For the text-containing cell, return its midpoint in (X, Y) coordinate format. 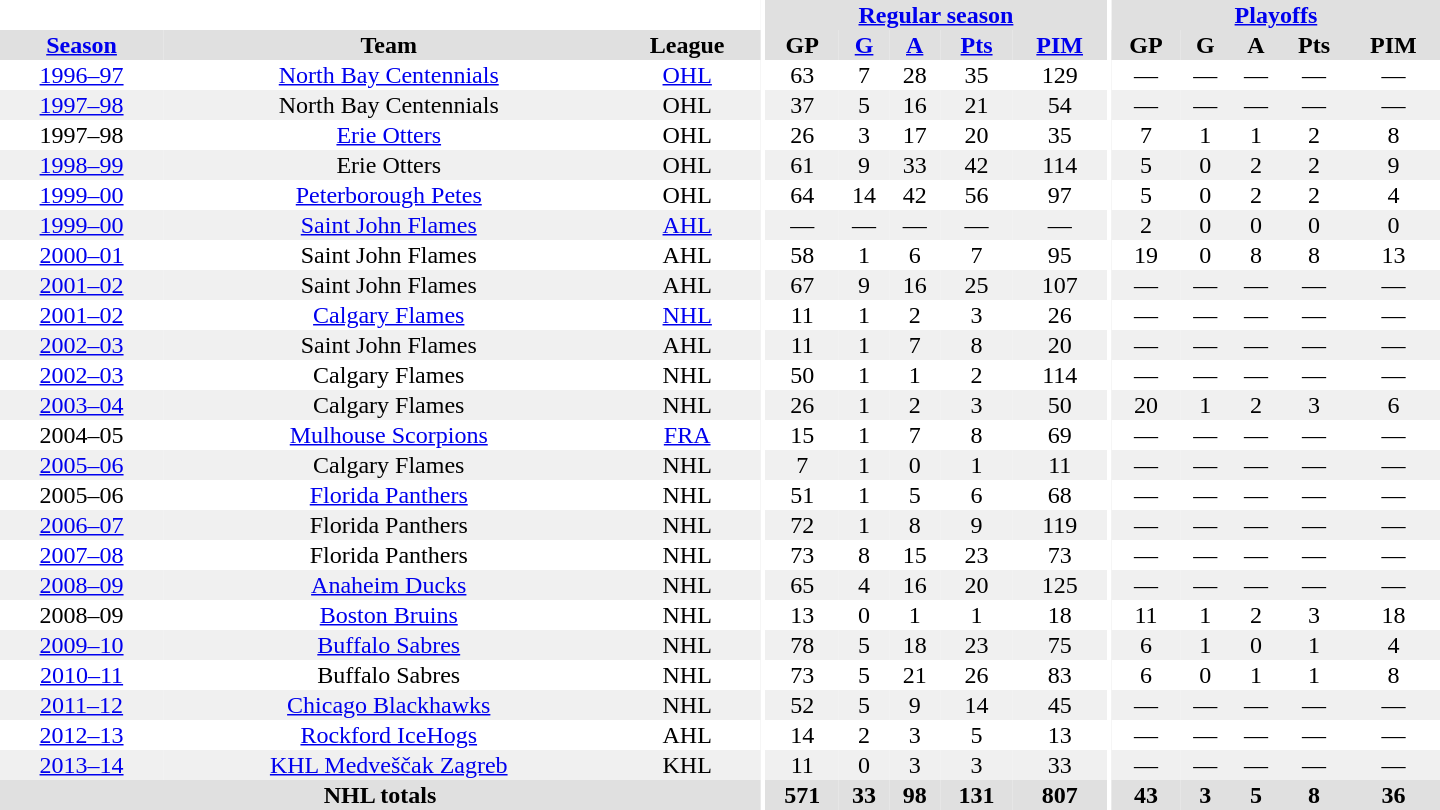
2003–04 (82, 405)
2009–10 (82, 645)
807 (1060, 795)
2010–11 (82, 675)
51 (802, 495)
95 (1060, 255)
League (687, 45)
54 (1060, 105)
64 (802, 195)
2004–05 (82, 435)
FRA (687, 435)
1998–99 (82, 165)
131 (976, 795)
25 (976, 285)
65 (802, 585)
67 (802, 285)
107 (1060, 285)
2006–07 (82, 525)
KHL (687, 765)
37 (802, 105)
28 (914, 75)
Boston Bruins (388, 615)
Rockford IceHogs (388, 735)
36 (1394, 795)
72 (802, 525)
Chicago Blackhawks (388, 705)
98 (914, 795)
Mulhouse Scorpions (388, 435)
56 (976, 195)
Anaheim Ducks (388, 585)
Regular season (936, 15)
61 (802, 165)
63 (802, 75)
2011–12 (82, 705)
1996–97 (82, 75)
2012–13 (82, 735)
17 (914, 135)
68 (1060, 495)
75 (1060, 645)
119 (1060, 525)
Peterborough Petes (388, 195)
Team (388, 45)
43 (1146, 795)
Playoffs (1276, 15)
Season (82, 45)
571 (802, 795)
52 (802, 705)
45 (1060, 705)
83 (1060, 675)
125 (1060, 585)
97 (1060, 195)
58 (802, 255)
69 (1060, 435)
2007–08 (82, 555)
2013–14 (82, 765)
KHL Medveščak Zagreb (388, 765)
129 (1060, 75)
NHL totals (380, 795)
19 (1146, 255)
2000–01 (82, 255)
78 (802, 645)
